Detect which cell encompasses the target text, then output its [X, Y] center coordinate. 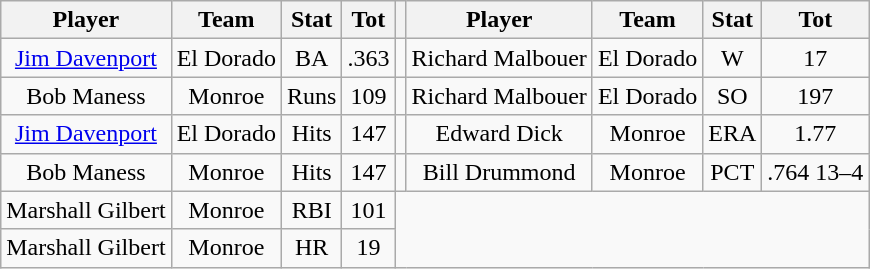
109 [368, 96]
W [732, 58]
SO [732, 96]
HR [311, 248]
.363 [368, 58]
17 [816, 58]
Runs [311, 96]
PCT [732, 172]
.764 13–4 [816, 172]
BA [311, 58]
101 [368, 210]
RBI [311, 210]
Bill Drummond [499, 172]
ERA [732, 134]
Edward Dick [499, 134]
197 [816, 96]
19 [368, 248]
1.77 [816, 134]
